Find where the given text appears and provide that cell's center as [X, Y] coordinate. 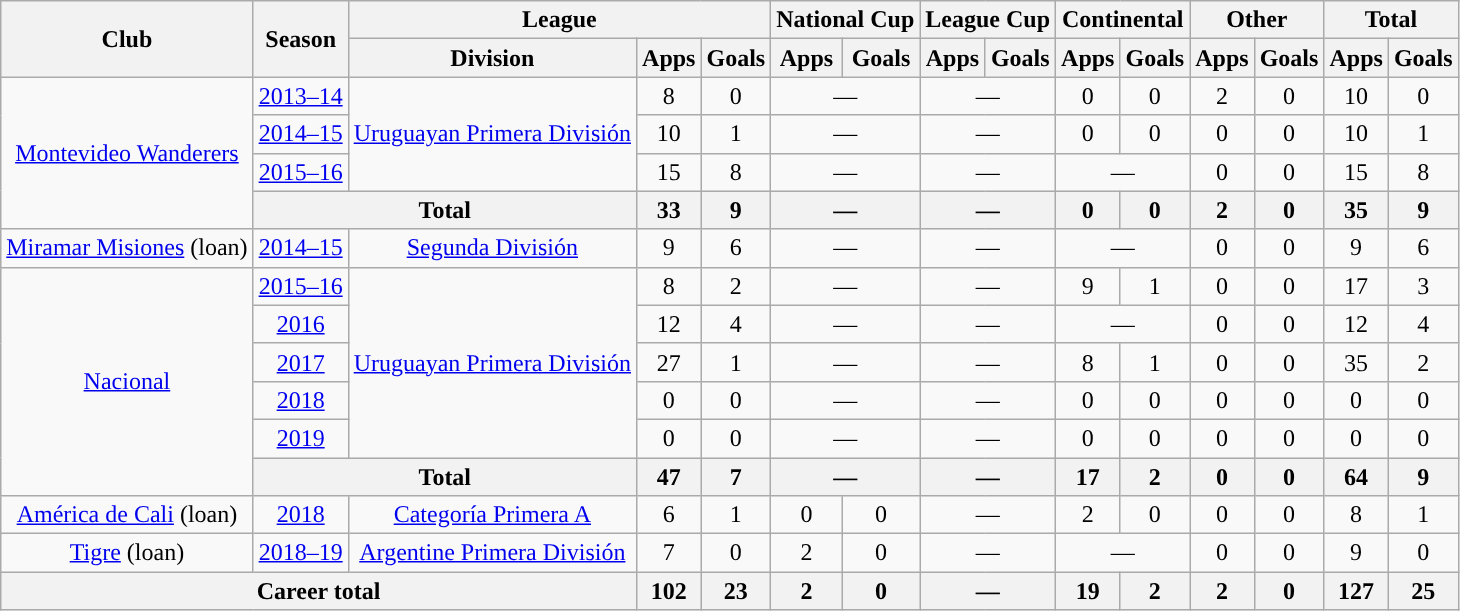
League Cup [988, 20]
33 [669, 210]
Miramar Misiones (loan) [127, 248]
25 [1423, 591]
Tigre (loan) [127, 553]
27 [669, 362]
2017 [300, 362]
Argentine Primera División [492, 553]
23 [736, 591]
Continental [1123, 20]
Career total [319, 591]
19 [1088, 591]
League [560, 20]
Club [127, 39]
América de Cali (loan) [127, 515]
2019 [300, 438]
Segunda División [492, 248]
Season [300, 39]
2013–14 [300, 96]
Division [492, 58]
National Cup [846, 20]
47 [669, 477]
3 [1423, 286]
Other [1257, 20]
64 [1356, 477]
102 [669, 591]
Nacional [127, 381]
127 [1356, 591]
Montevideo Wanderers [127, 153]
Categoría Primera A [492, 515]
2018–19 [300, 553]
2016 [300, 324]
